Output the (X, Y) coordinate of the center of the cell containing the given text.  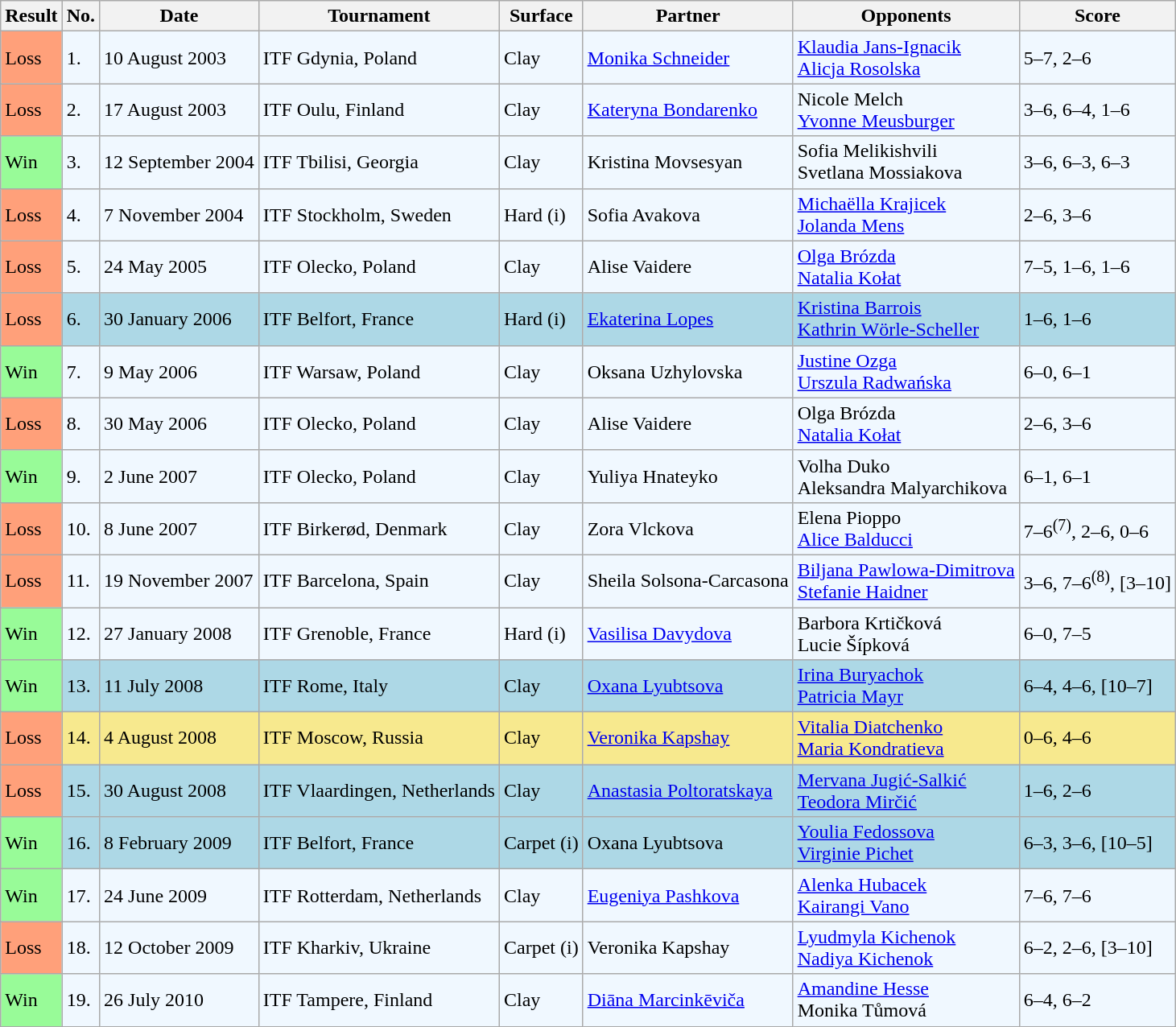
Date (179, 16)
Score (1097, 16)
8 February 2009 (179, 843)
ITF Gdynia, Poland (378, 58)
18. (80, 948)
Amandine Hesse Monika Tůmová (906, 1000)
5–7, 2–6 (1097, 58)
19. (80, 1000)
Michaëlla Krajicek Jolanda Mens (906, 214)
Diāna Marcinkēviča (687, 1000)
7 November 2004 (179, 214)
8. (80, 423)
ITF Rotterdam, Netherlands (378, 895)
17 August 2003 (179, 109)
Klaudia Jans-Ignacik Alicja Rosolska (906, 58)
Irina Buryachok Patricia Mayr (906, 686)
7–5, 1–6, 1–6 (1097, 267)
Biljana Pawlowa-Dimitrova Stefanie Haidner (906, 581)
12. (80, 633)
2. (80, 109)
7–6(7), 2–6, 0–6 (1097, 528)
No. (80, 16)
9. (80, 476)
27 January 2008 (179, 633)
Sofia Avakova (687, 214)
24 June 2009 (179, 895)
Eugeniya Pashkova (687, 895)
6. (80, 319)
ITF Moscow, Russia (378, 739)
ITF Vlaardingen, Netherlands (378, 790)
15. (80, 790)
14. (80, 739)
6–4, 4–6, [10–7] (1097, 686)
8 June 2007 (179, 528)
6–2, 2–6, [3–10] (1097, 948)
30 May 2006 (179, 423)
7. (80, 372)
Justine Ozga Urszula Radwańska (906, 372)
0–6, 4–6 (1097, 739)
Kateryna Bondarenko (687, 109)
11. (80, 581)
Ekaterina Lopes (687, 319)
Kristina Movsesyan (687, 163)
6–0, 7–5 (1097, 633)
Oksana Uzhylovska (687, 372)
ITF Tbilisi, Georgia (378, 163)
30 January 2006 (179, 319)
4 August 2008 (179, 739)
Vitalia Diatchenko Maria Kondratieva (906, 739)
Barbora Krtičková Lucie Šípková (906, 633)
5. (80, 267)
10 August 2003 (179, 58)
ITF Birkerød, Denmark (378, 528)
ITF Barcelona, Spain (378, 581)
24 May 2005 (179, 267)
30 August 2008 (179, 790)
6–4, 6–2 (1097, 1000)
Tournament (378, 16)
3–6, 6–3, 6–3 (1097, 163)
Youlia Fedossova Virginie Pichet (906, 843)
Partner (687, 16)
Mervana Jugić-Salkić Teodora Mirčić (906, 790)
1–6, 2–6 (1097, 790)
6–3, 3–6, [10–5] (1097, 843)
12 October 2009 (179, 948)
Opponents (906, 16)
Volha Duko Aleksandra Malyarchikova (906, 476)
11 July 2008 (179, 686)
17. (80, 895)
Kristina Barrois Kathrin Wörle-Scheller (906, 319)
ITF Oulu, Finland (378, 109)
Zora Vlckova (687, 528)
ITF Stockholm, Sweden (378, 214)
Elena Pioppo Alice Balducci (906, 528)
1–6, 1–6 (1097, 319)
ITF Kharkiv, Ukraine (378, 948)
2 June 2007 (179, 476)
3. (80, 163)
12 September 2004 (179, 163)
3–6, 7–6(8), [3–10] (1097, 581)
26 July 2010 (179, 1000)
10. (80, 528)
3–6, 6–4, 1–6 (1097, 109)
Sofia Melikishvili Svetlana Mossiakova (906, 163)
4. (80, 214)
6–1, 6–1 (1097, 476)
Anastasia Poltoratskaya (687, 790)
6–0, 6–1 (1097, 372)
Vasilisa Davydova (687, 633)
ITF Grenoble, France (378, 633)
ITF Warsaw, Poland (378, 372)
19 November 2007 (179, 581)
Nicole Melch Yvonne Meusburger (906, 109)
ITF Rome, Italy (378, 686)
ITF Tampere, Finland (378, 1000)
Result (31, 16)
Monika Schneider (687, 58)
Yuliya Hnateyko (687, 476)
7–6, 7–6 (1097, 895)
Sheila Solsona-Carcasona (687, 581)
1. (80, 58)
Surface (541, 16)
16. (80, 843)
13. (80, 686)
Lyudmyla Kichenok Nadiya Kichenok (906, 948)
Alenka Hubacek Kairangi Vano (906, 895)
9 May 2006 (179, 372)
